Identify which cell holds the provided text, then report its (X, Y) central coordinate. 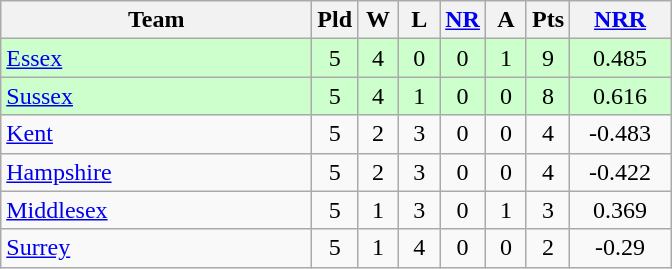
9 (548, 58)
Middlesex (156, 210)
-0.29 (620, 248)
Team (156, 20)
L (420, 20)
Pts (548, 20)
-0.422 (620, 172)
NRR (620, 20)
Sussex (156, 96)
Essex (156, 58)
Surrey (156, 248)
A (506, 20)
-0.483 (620, 134)
0.369 (620, 210)
Kent (156, 134)
Hampshire (156, 172)
0.616 (620, 96)
W (378, 20)
8 (548, 96)
Pld (335, 20)
0.485 (620, 58)
NR (463, 20)
